For the text-containing cell, return its midpoint in [x, y] coordinate format. 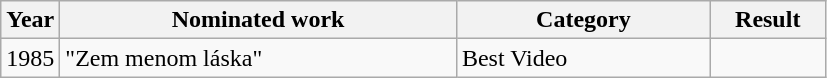
Result [768, 20]
Best Video [583, 58]
Year [30, 20]
"Zem menom láska" [258, 58]
Category [583, 20]
Nominated work [258, 20]
1985 [30, 58]
